Extract the [x, y] coordinate from the center of the cell holding the provided text.  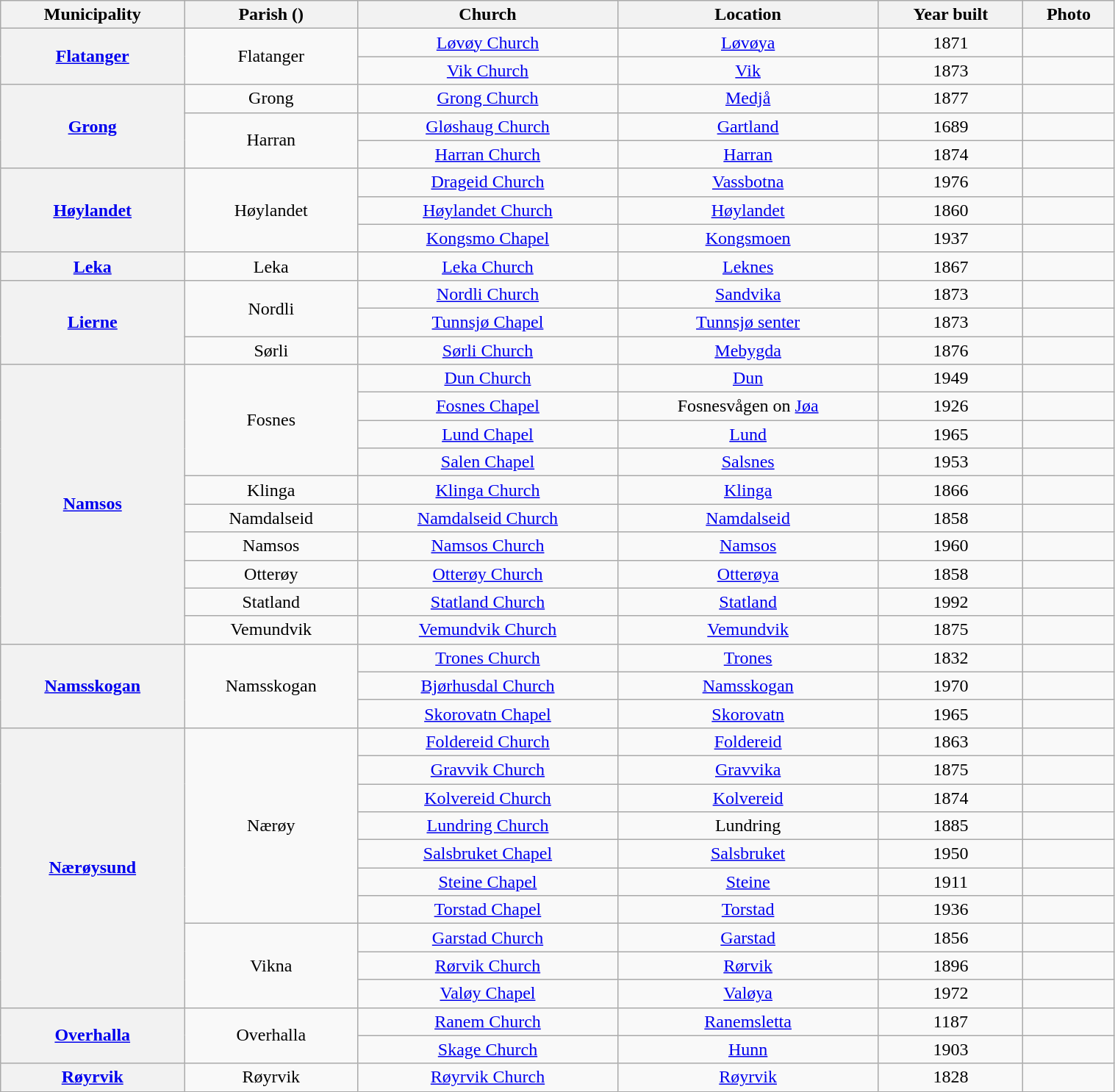
1832 [951, 658]
Kongsmo Chapel [488, 238]
1877 [951, 98]
Salsbruket Chapel [488, 854]
1689 [951, 126]
1871 [951, 43]
1903 [951, 1049]
Otterøya [748, 574]
Salsbruket [748, 854]
Kolvereid [748, 797]
Fosnesvågen on Jøa [748, 406]
Valøy Chapel [488, 994]
Statland Church [488, 602]
Namsos Church [488, 546]
Nordli Church [488, 294]
Vik Church [488, 71]
Trones [748, 658]
Ranem Church [488, 1021]
1876 [951, 351]
Sørli Church [488, 351]
Skorovatn Chapel [488, 714]
1950 [951, 854]
Drageid Church [488, 182]
Nordli [271, 308]
Sandvika [748, 294]
Garstad [748, 938]
Garstad Church [488, 938]
Høylandet Church [488, 210]
Trones Church [488, 658]
Otterøy [271, 574]
Fosnes [271, 420]
Fosnes Chapel [488, 406]
Vikna [271, 966]
1960 [951, 546]
Otterøy Church [488, 574]
Kolvereid Church [488, 797]
Foldereid [748, 741]
Kongsmoen [748, 238]
1867 [951, 266]
1970 [951, 686]
Dun [748, 378]
Hunn [748, 1049]
Mebygda [748, 351]
Sørli [271, 351]
Gartland [748, 126]
Ranemsletta [748, 1021]
1972 [951, 994]
Nærøy [271, 825]
1856 [951, 938]
Salen Chapel [488, 462]
Rørvik Church [488, 966]
Photo [1069, 15]
1885 [951, 826]
Leka Church [488, 266]
Løvøya [748, 43]
Location [748, 15]
1866 [951, 490]
Tunnsjø senter [748, 322]
Skage Church [488, 1049]
1976 [951, 182]
Lund [748, 434]
Valøya [748, 994]
1896 [951, 966]
Vik [748, 71]
Lundring [748, 826]
1953 [951, 462]
Torstad Chapel [488, 910]
Rørvik [748, 966]
Klinga Church [488, 490]
Nærøysund [93, 867]
Parish () [271, 15]
1863 [951, 741]
Skorovatn [748, 714]
Gravvika [748, 769]
1926 [951, 406]
1949 [951, 378]
Løvøy Church [488, 43]
Bjørhusdal Church [488, 686]
Church [488, 15]
Lierne [93, 322]
Steine [748, 882]
Namdalseid Church [488, 518]
1911 [951, 882]
1936 [951, 910]
Harran Church [488, 154]
1187 [951, 1021]
Gløshaug Church [488, 126]
Dun Church [488, 378]
1937 [951, 238]
1860 [951, 210]
Vassbotna [748, 182]
1828 [951, 1077]
Grong Church [488, 98]
Steine Chapel [488, 882]
Tunnsjø Chapel [488, 322]
Year built [951, 15]
Røyrvik Church [488, 1077]
Leknes [748, 266]
Torstad [748, 910]
Medjå [748, 98]
Vemundvik Church [488, 630]
1992 [951, 602]
Municipality [93, 15]
Gravvik Church [488, 769]
Lundring Church [488, 826]
Lund Chapel [488, 434]
Salsnes [748, 462]
Foldereid Church [488, 741]
